Identify which cell holds the provided text, then report its [x, y] central coordinate. 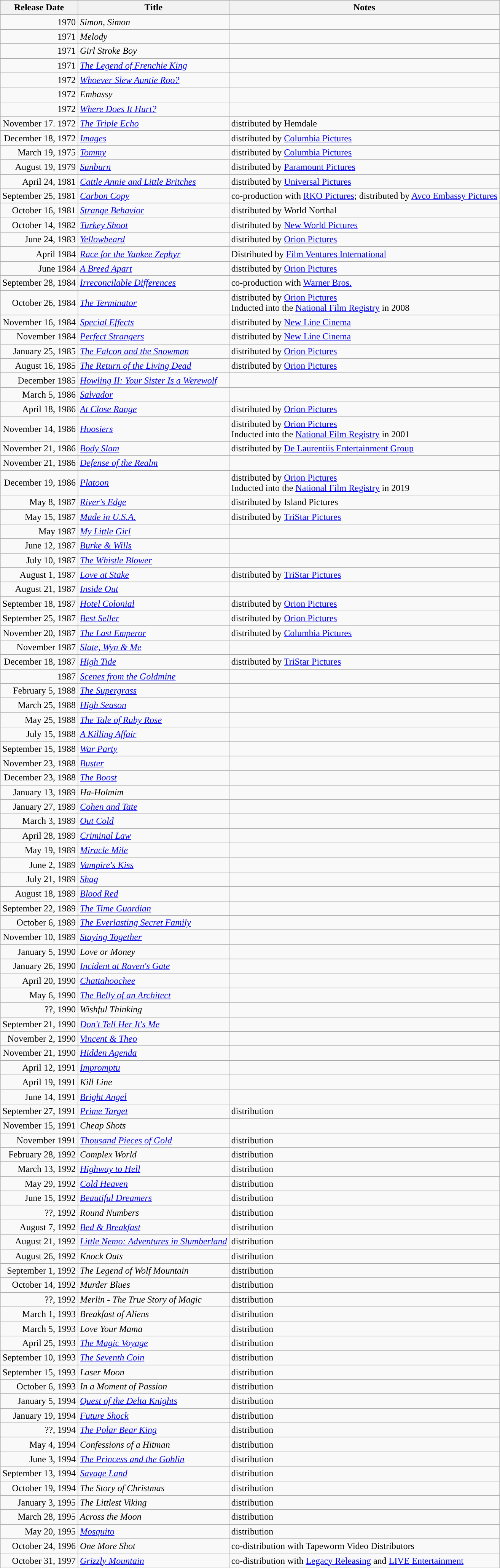
January 19, 1994 [39, 1416]
June 14, 1991 [39, 1096]
distributed by Hemdale [365, 123]
August 21, 1987 [39, 589]
The Whistle Blower [153, 560]
Strange Behavior [153, 211]
Love Your Mama [153, 1328]
Mosquito [153, 1531]
Distributed by Film Ventures International [365, 254]
June 12, 1987 [39, 546]
Buster [153, 763]
May 4, 1994 [39, 1445]
??, 1990 [39, 1010]
December 1985 [39, 380]
The Time Guardian [153, 908]
October 16, 1981 [39, 211]
October 14, 1982 [39, 225]
November 2, 1990 [39, 1039]
February 28, 1992 [39, 1155]
October 19, 1994 [39, 1488]
Cheap Shots [153, 1125]
September 25, 1987 [39, 618]
June 15, 1992 [39, 1198]
April 12, 1991 [39, 1068]
Images [153, 138]
Quest of the Delta Knights [153, 1401]
distributed by World Northal [365, 211]
Prime Target [153, 1111]
High Season [153, 705]
Carbon Copy [153, 196]
The Terminator [153, 302]
November 1987 [39, 647]
In a Moment of Passion [153, 1387]
The Last Emperor [153, 633]
Thousand Pieces of Gold [153, 1140]
January 5, 1990 [39, 952]
The Everlasting Secret Family [153, 923]
distributed by Island Pictures [365, 502]
June 3, 1994 [39, 1459]
Hotel Colonial [153, 604]
Future Shock [153, 1416]
Scenes from the Goldmine [153, 676]
September 15, 1993 [39, 1372]
March 28, 1995 [39, 1517]
Staying Together [153, 937]
April 28, 1989 [39, 836]
The Legend of Frenchie King [153, 66]
The Polar Bear King [153, 1430]
May 1987 [39, 531]
September 15, 1988 [39, 749]
Defense of the Realm [153, 463]
At Close Range [153, 409]
April 24, 1981 [39, 182]
August 21, 1992 [39, 1242]
December 18, 1972 [39, 138]
distributed by New World Pictures [365, 225]
November 23, 1988 [39, 763]
Simon, Simon [153, 22]
High Tide [153, 662]
Cold Heaven [153, 1184]
Murder Blues [153, 1285]
March 5, 1986 [39, 395]
distributed by Universal Pictures [365, 182]
September 25, 1981 [39, 196]
The Story of Christmas [153, 1488]
Platoon [153, 483]
Across the Moon [153, 1517]
September 10, 1993 [39, 1357]
January 25, 1985 [39, 351]
War Party [153, 749]
Bright Angel [153, 1096]
The Princess and the Goblin [153, 1459]
May 15, 1987 [39, 517]
Whoever Slew Auntie Roo? [153, 80]
The Belly of an Architect [153, 995]
Notes [365, 8]
Wishful Thinking [153, 1010]
November 1991 [39, 1140]
Out Cold [153, 821]
Title [153, 8]
Ha-Holmim [153, 792]
Cohen and Tate [153, 807]
March 5, 1993 [39, 1328]
September 13, 1994 [39, 1474]
October 26, 1984 [39, 302]
Kill Line [153, 1082]
November 17. 1972 [39, 123]
Miracle Mile [153, 850]
1987 [39, 676]
July 15, 1988 [39, 734]
May 25, 1988 [39, 720]
Turkey Shoot [153, 225]
May 20, 1995 [39, 1531]
November 20, 1987 [39, 633]
distributed by Orion PicturesInducted into the National Film Registry in 2019 [365, 483]
The Tale of Ruby Rose [153, 720]
co-distribution with Legacy Releasing and LIVE Entertainment [365, 1560]
November 10, 1989 [39, 937]
November 21, 1990 [39, 1053]
August 19, 1979 [39, 167]
June 24, 1983 [39, 240]
October 24, 1996 [39, 1546]
December 23, 1988 [39, 778]
My Little Girl [153, 531]
Vampire's Kiss [153, 865]
Slate, Wyn & Me [153, 647]
1970 [39, 22]
A Killing Affair [153, 734]
May 29, 1992 [39, 1184]
January 13, 1989 [39, 792]
July 21, 1989 [39, 879]
May 6, 1990 [39, 995]
Where Does It Hurt? [153, 109]
August 16, 1985 [39, 366]
March 13, 1992 [39, 1169]
April 18, 1986 [39, 409]
March 25, 1988 [39, 705]
March 1, 1993 [39, 1314]
April 19, 1991 [39, 1082]
June 1984 [39, 269]
December 18, 1987 [39, 662]
Hidden Agenda [153, 1053]
May 19, 1989 [39, 850]
Yellowbeard [153, 240]
Highway to Hell [153, 1169]
Complex World [153, 1155]
Round Numbers [153, 1213]
The Littlest Viking [153, 1502]
January 3, 1995 [39, 1502]
Vincent & Theo [153, 1039]
August 26, 1992 [39, 1256]
The Supergrass [153, 691]
Criminal Law [153, 836]
August 18, 1989 [39, 893]
November 16, 1984 [39, 322]
September 1, 1992 [39, 1271]
October 6, 1989 [39, 923]
distributed by Orion PicturesInducted into the National Film Registry in 2001 [365, 429]
The Triple Echo [153, 123]
The Legend of Wolf Mountain [153, 1271]
Sunburn [153, 167]
Hoosiers [153, 429]
November 1984 [39, 337]
June 2, 1989 [39, 865]
The Falcon and the Snowman [153, 351]
Girl Stroke Boy [153, 51]
Savage Land [153, 1474]
Don't Tell Her It's Me [153, 1024]
One More Shot [153, 1546]
September 28, 1984 [39, 283]
The Boost [153, 778]
November 15, 1991 [39, 1125]
September 27, 1991 [39, 1111]
Blood Red [153, 893]
Salvador [153, 395]
Incident at Raven's Gate [153, 966]
Inside Out [153, 589]
September 21, 1990 [39, 1024]
March 3, 1989 [39, 821]
August 1, 1987 [39, 575]
Body Slam [153, 449]
Howling II: Your Sister Is a Werewolf [153, 380]
??, 1994 [39, 1430]
December 19, 1986 [39, 483]
Release Date [39, 8]
Bed & Breakfast [153, 1227]
September 18, 1987 [39, 604]
Shag [153, 879]
August 7, 1992 [39, 1227]
Confessions of a Hitman [153, 1445]
January 5, 1994 [39, 1401]
July 10, 1987 [39, 560]
Love or Money [153, 952]
Breakfast of Aliens [153, 1314]
Impromptu [153, 1068]
A Breed Apart [153, 269]
Chattahoochee [153, 981]
January 26, 1990 [39, 966]
distributed by De Laurentiis Entertainment Group [365, 449]
Merlin - The True Story of Magic [153, 1299]
distributed by Paramount Pictures [365, 167]
Beautiful Dreamers [153, 1198]
Perfect Strangers [153, 337]
October 31, 1997 [39, 1560]
October 6, 1993 [39, 1387]
co-distribution with Tapeworm Video Distributors [365, 1546]
Cattle Annie and Little Britches [153, 182]
Love at Stake [153, 575]
River's Edge [153, 502]
February 5, 1988 [39, 691]
The Magic Voyage [153, 1343]
Irreconcilable Differences [153, 283]
September 22, 1989 [39, 908]
distributed by Orion PicturesInducted into the National Film Registry in 2008 [365, 302]
Special Effects [153, 322]
January 27, 1989 [39, 807]
The Return of the Living Dead [153, 366]
Grizzly Mountain [153, 1560]
May 8, 1987 [39, 502]
Race for the Yankee Zephyr [153, 254]
co-production with RKO Pictures; distributed by Avco Embassy Pictures [365, 196]
Little Nemo: Adventures in Slumberland [153, 1242]
Tommy [153, 152]
co-production with Warner Bros. [365, 283]
Knock Outs [153, 1256]
The Seventh Coin [153, 1357]
April 25, 1993 [39, 1343]
Embassy [153, 94]
Laser Moon [153, 1372]
October 14, 1992 [39, 1285]
March 19, 1975 [39, 152]
April 20, 1990 [39, 981]
Best Seller [153, 618]
Melody [153, 37]
Made in U.S.A. [153, 517]
Burke & Wills [153, 546]
April 1984 [39, 254]
November 14, 1986 [39, 429]
